Locate the cell with the specified text and output its (X, Y) center coordinate. 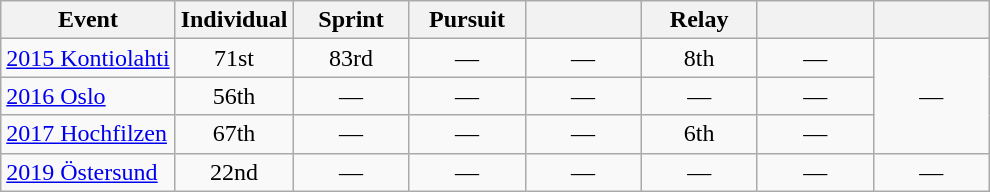
83rd (351, 58)
2015 Kontiolahti (88, 58)
Individual (234, 20)
71st (234, 58)
Pursuit (467, 20)
2019 Östersund (88, 172)
6th (699, 134)
2016 Oslo (88, 96)
Relay (699, 20)
Sprint (351, 20)
22nd (234, 172)
2017 Hochfilzen (88, 134)
56th (234, 96)
8th (699, 58)
Event (88, 20)
67th (234, 134)
